Return the (X, Y) coordinate for the center point of the cell that contains the specified text.  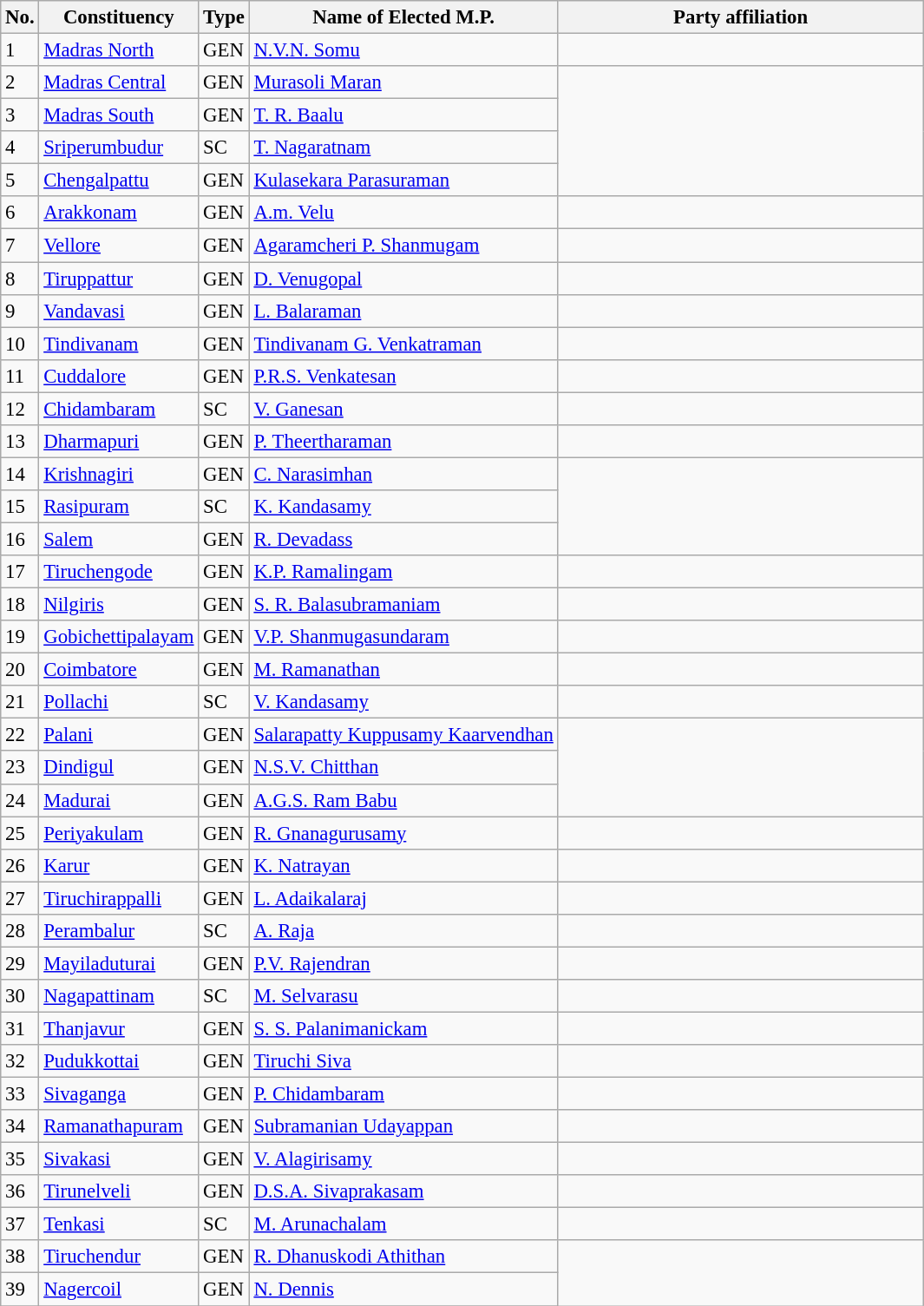
Madras South (119, 115)
8 (20, 279)
K. Natrayan (403, 865)
Chengalpattu (119, 180)
R. Dhanuskodi Athithan (403, 1257)
15 (20, 507)
36 (20, 1191)
21 (20, 702)
V. Kandasamy (403, 702)
N.V.N. Somu (403, 50)
Tiruchengode (119, 572)
Salem (119, 539)
M. Arunachalam (403, 1224)
R. Devadass (403, 539)
5 (20, 180)
M. Selvarasu (403, 996)
P.V. Rajendran (403, 963)
L. Adaikalaraj (403, 898)
38 (20, 1257)
Tindivanam (119, 344)
Pudukkottai (119, 1061)
K. Kandasamy (403, 507)
22 (20, 735)
Ramanathapuram (119, 1126)
23 (20, 768)
Gobichettipalayam (119, 637)
24 (20, 800)
Nagercoil (119, 1290)
Karur (119, 865)
K.P. Ramalingam (403, 572)
R. Gnanagurusamy (403, 833)
Palani (119, 735)
Tiruppattur (119, 279)
Name of Elected M.P. (403, 17)
7 (20, 246)
Krishnagiri (119, 474)
20 (20, 670)
Type (224, 17)
D. Venugopal (403, 279)
Murasoli Maran (403, 82)
34 (20, 1126)
30 (20, 996)
3 (20, 115)
Vandavasi (119, 311)
Pollachi (119, 702)
Sriperumbudur (119, 148)
Mayiladuturai (119, 963)
Tiruchendur (119, 1257)
35 (20, 1159)
Sivakasi (119, 1159)
Agaramcheri P. Shanmugam (403, 246)
Vellore (119, 246)
S. S. Palanimanickam (403, 1028)
17 (20, 572)
Nilgiris (119, 605)
Dharmapuri (119, 442)
A. Raja (403, 931)
9 (20, 311)
28 (20, 931)
V. Alagirisamy (403, 1159)
27 (20, 898)
Cuddalore (119, 376)
C. Narasimhan (403, 474)
V.P. Shanmugasundaram (403, 637)
Kulasekara Parasuraman (403, 180)
14 (20, 474)
16 (20, 539)
29 (20, 963)
4 (20, 148)
2 (20, 82)
10 (20, 344)
M. Ramanathan (403, 670)
13 (20, 442)
A.m. Velu (403, 213)
Madurai (119, 800)
Chidambaram (119, 409)
Perambalur (119, 931)
Salarapatty Kuppusamy Kaarvendhan (403, 735)
N. Dennis (403, 1290)
11 (20, 376)
Tiruchirappalli (119, 898)
P. Theertharaman (403, 442)
No. (20, 17)
1 (20, 50)
L. Balaraman (403, 311)
18 (20, 605)
31 (20, 1028)
Periyakulam (119, 833)
37 (20, 1224)
N.S.V. Chitthan (403, 768)
P.R.S. Venkatesan (403, 376)
Thanjavur (119, 1028)
33 (20, 1094)
P. Chidambaram (403, 1094)
Sivaganga (119, 1094)
26 (20, 865)
Rasipuram (119, 507)
Dindigul (119, 768)
19 (20, 637)
Madras North (119, 50)
Nagapattinam (119, 996)
Tirunelveli (119, 1191)
Party affiliation (741, 17)
Tindivanam G. Venkatraman (403, 344)
6 (20, 213)
Tiruchi Siva (403, 1061)
32 (20, 1061)
Subramanian Udayappan (403, 1126)
Coimbatore (119, 670)
Tenkasi (119, 1224)
T. R. Baalu (403, 115)
V. Ganesan (403, 409)
12 (20, 409)
T. Nagaratnam (403, 148)
S. R. Balasubramaniam (403, 605)
Arakkonam (119, 213)
A.G.S. Ram Babu (403, 800)
25 (20, 833)
39 (20, 1290)
Madras Central (119, 82)
D.S.A. Sivaprakasam (403, 1191)
Constituency (119, 17)
